For the text-containing cell, return its midpoint in [X, Y] coordinate format. 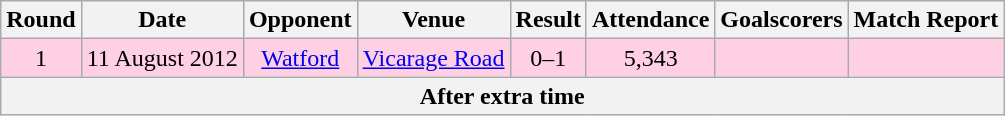
Date [162, 20]
Venue [434, 20]
Match Report [926, 20]
11 August 2012 [162, 58]
After extra time [502, 96]
Opponent [300, 20]
0–1 [548, 58]
Goalscorers [782, 20]
Round [41, 20]
1 [41, 58]
Vicarage Road [434, 58]
Result [548, 20]
5,343 [650, 58]
Attendance [650, 20]
Watford [300, 58]
